Find where the given text appears and provide that cell's center as [x, y] coordinate. 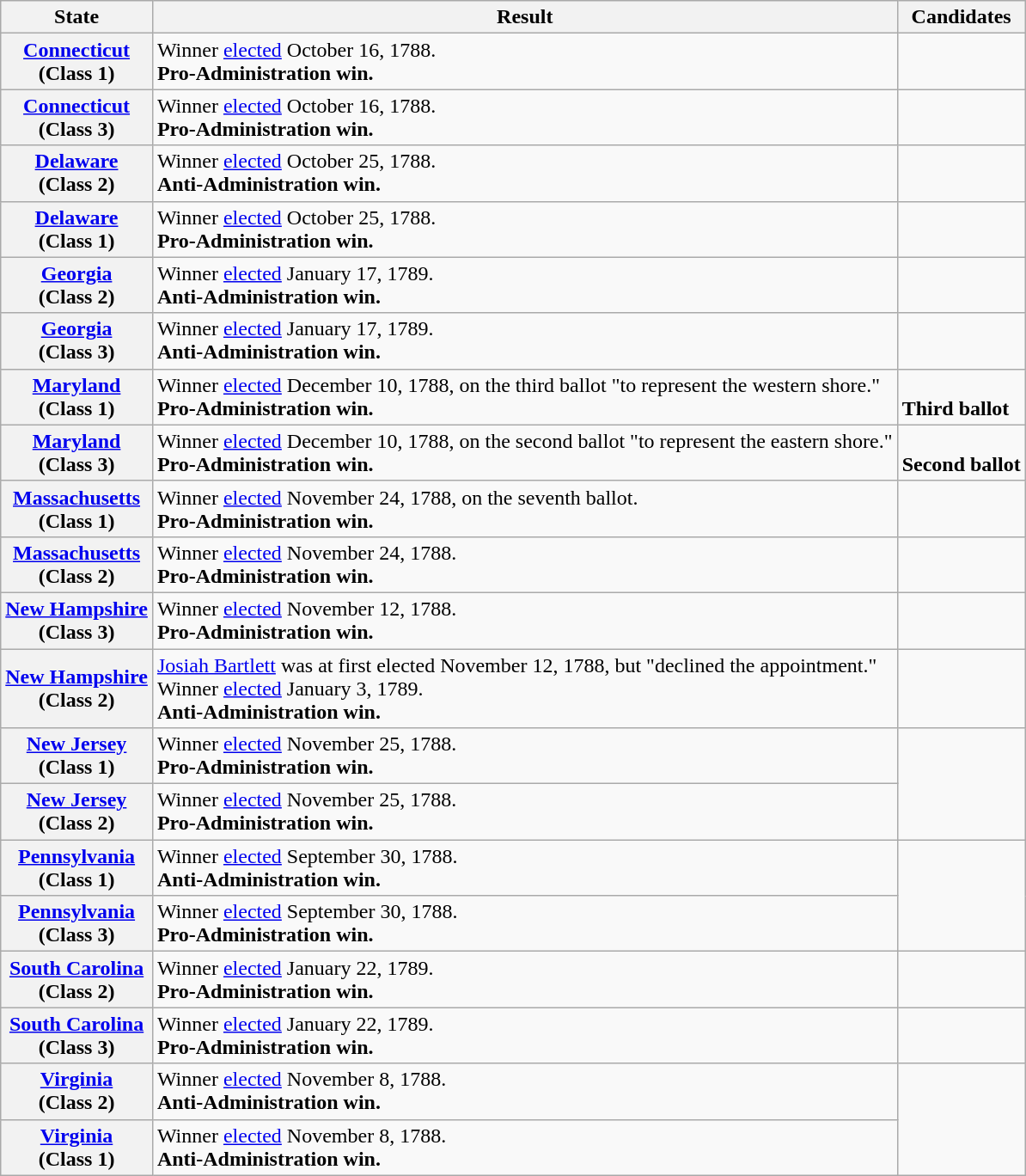
Winner elected November 12, 1788.Pro-Administration win. [524, 621]
Pennsylvania(Class 3) [77, 923]
Josiah Bartlett was at first elected November 12, 1788, but "declined the appointment."Winner elected January 3, 1789.Anti-Administration win. [524, 688]
Georgia(Class 3) [77, 340]
New Hampshire(Class 3) [77, 621]
Winner elected November 24, 1788.Pro-Administration win. [524, 564]
Pennsylvania(Class 1) [77, 868]
Maryland(Class 1) [77, 397]
Candidates [961, 17]
New Hampshire(Class 2) [77, 688]
Virginia(Class 1) [77, 1147]
New Jersey(Class 2) [77, 812]
Delaware(Class 1) [77, 229]
Winner elected September 30, 1788.Pro-Administration win. [524, 923]
Georgia(Class 2) [77, 285]
Winner elected December 10, 1788, on the second ballot "to represent the eastern shore."Pro-Administration win. [524, 452]
Massachusetts(Class 1) [77, 509]
Virginia(Class 2) [77, 1092]
South Carolina(Class 3) [77, 1035]
Massachusetts(Class 2) [77, 564]
Connecticut(Class 1) [77, 62]
Winner elected November 24, 1788, on the seventh ballot.Pro-Administration win. [524, 509]
New Jersey(Class 1) [77, 756]
Winner elected December 10, 1788, on the third ballot "to represent the western shore."Pro-Administration win. [524, 397]
State [77, 17]
Second ballot [961, 452]
Result [524, 17]
Delaware(Class 2) [77, 174]
Connecticut(Class 3) [77, 117]
South Carolina(Class 2) [77, 980]
Third ballot [961, 397]
Winner elected September 30, 1788.Anti-Administration win. [524, 868]
Maryland(Class 3) [77, 452]
Winner elected October 25, 1788.Pro-Administration win. [524, 229]
Winner elected October 25, 1788.Anti-Administration win. [524, 174]
